Search for the cell housing the specified text and yield its [x, y] center coordinate. 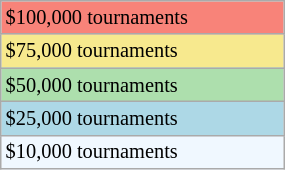
$10,000 tournaments [142, 152]
$50,000 tournaments [142, 85]
$100,000 tournaments [142, 17]
$25,000 tournaments [142, 118]
$75,000 tournaments [142, 51]
